Scan for the cell matching the given text and deliver its (X, Y) coordinate at center. 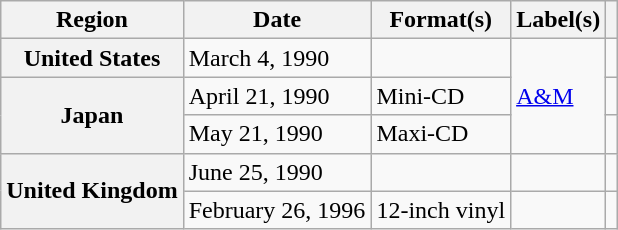
March 4, 1990 (277, 58)
Japan (92, 115)
February 26, 1996 (277, 210)
United States (92, 58)
Date (277, 20)
Label(s) (558, 20)
12-inch vinyl (441, 210)
May 21, 1990 (277, 134)
Region (92, 20)
A&M (558, 96)
United Kingdom (92, 191)
June 25, 1990 (277, 172)
Maxi-CD (441, 134)
Format(s) (441, 20)
April 21, 1990 (277, 96)
Mini-CD (441, 96)
